For the text-containing cell, return its midpoint in [X, Y] coordinate format. 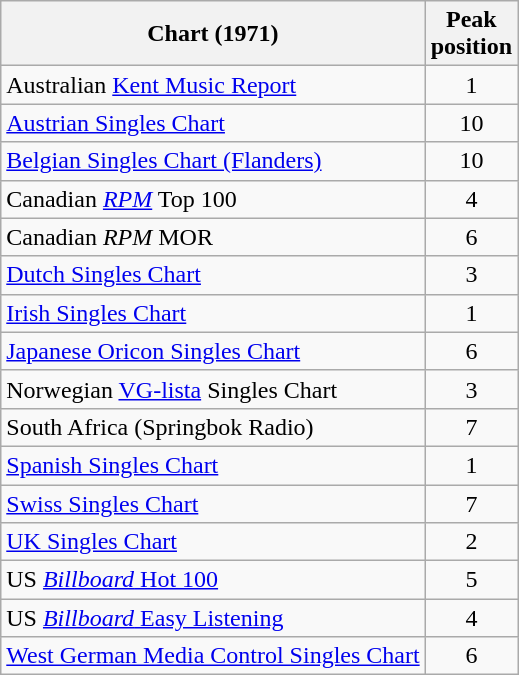
Dutch Singles Chart [213, 275]
Canadian RPM MOR [213, 237]
5 [471, 580]
Austrian Singles Chart [213, 123]
Irish Singles Chart [213, 313]
Peak position [471, 34]
Norwegian VG-lista Singles Chart [213, 389]
Japanese Oricon Singles Chart [213, 351]
Canadian RPM Top 100 [213, 199]
UK Singles Chart [213, 542]
2 [471, 542]
US Billboard Easy Listening [213, 618]
Swiss Singles Chart [213, 503]
West German Media Control Singles Chart [213, 656]
US Billboard Hot 100 [213, 580]
South Africa (Springbok Radio) [213, 427]
Australian Kent Music Report [213, 85]
Chart (1971) [213, 34]
Belgian Singles Chart (Flanders) [213, 161]
Spanish Singles Chart [213, 465]
